Capture the cell that displays the provided text and extract its [x, y] central coordinate. 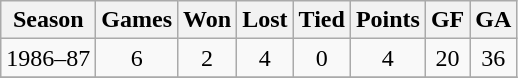
Lost [265, 20]
GF [447, 20]
Season [48, 20]
Games [137, 20]
0 [322, 58]
1986–87 [48, 58]
GA [494, 20]
Won [208, 20]
Points [388, 20]
2 [208, 58]
6 [137, 58]
36 [494, 58]
20 [447, 58]
Tied [322, 20]
